Detect which cell encompasses the target text, then output its [x, y] center coordinate. 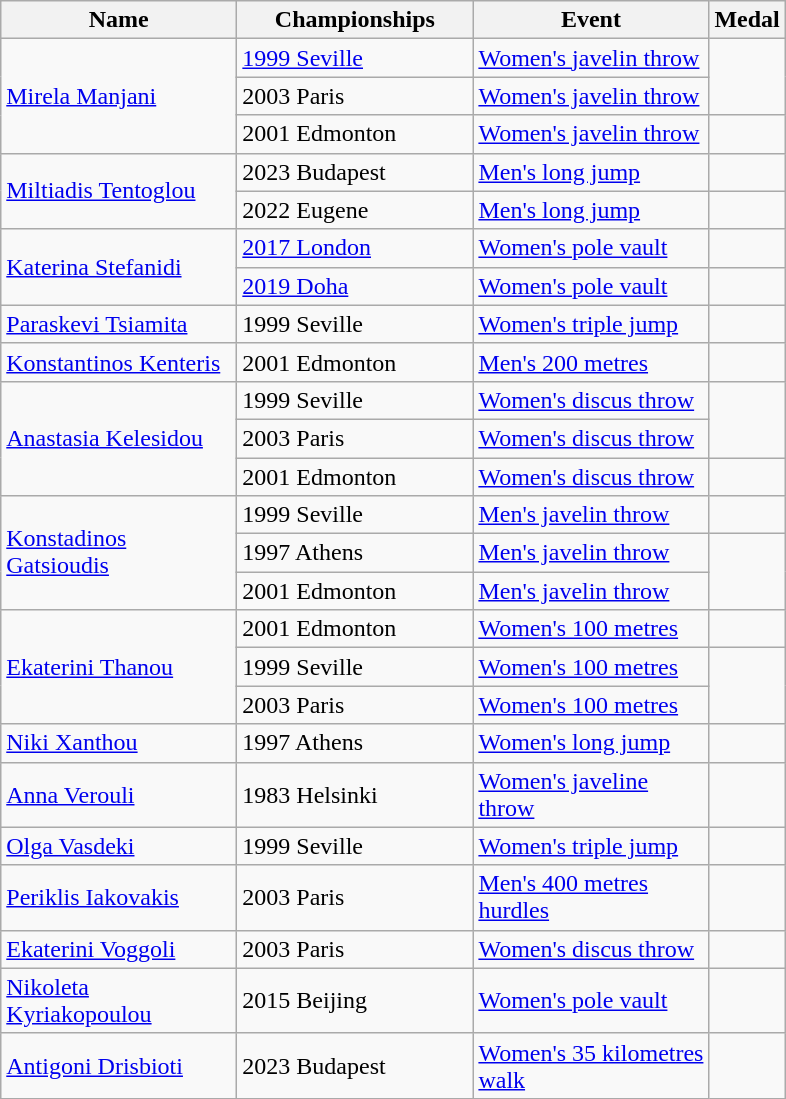
Women's 35 kilometres walk [591, 1066]
Event [591, 20]
2015 Beijing [355, 1000]
Championships [355, 20]
Konstantinos Kenteris [119, 362]
Name [119, 20]
Miltiadis Tentoglou [119, 191]
Anna Verouli [119, 794]
Periklis Iakovakis [119, 898]
Women's long jump [591, 743]
Mirela Manjani [119, 96]
Antigoni Drisbioti [119, 1066]
1983 Helsinki [355, 794]
2022 Eugene [355, 210]
Men's 200 metres [591, 362]
Nikoleta Kyriakopoulou [119, 1000]
Medal [747, 20]
Olga Vasdeki [119, 846]
Paraskevi Tsiamita [119, 324]
2019 Doha [355, 286]
Ekaterini Voggoli [119, 949]
Women's javeline throw [591, 794]
Men's 400 metres hurdles [591, 898]
Konstadinos Gatsioudis [119, 553]
Anastasia Kelesidou [119, 438]
Katerina Stefanidi [119, 267]
Niki Xanthou [119, 743]
2017 London [355, 248]
Ekaterini Thanou [119, 667]
